Return [X, Y] of the center of cell containing provided text 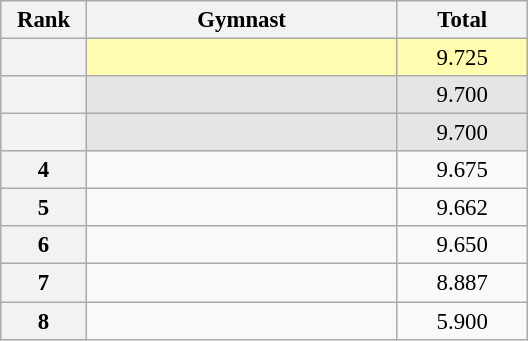
9.662 [462, 208]
7 [44, 283]
Gymnast [242, 20]
9.725 [462, 58]
6 [44, 245]
5.900 [462, 321]
Total [462, 20]
8.887 [462, 283]
4 [44, 170]
9.675 [462, 170]
5 [44, 208]
8 [44, 321]
9.650 [462, 245]
Rank [44, 20]
